Scan for the cell matching the given text and deliver its (X, Y) coordinate at center. 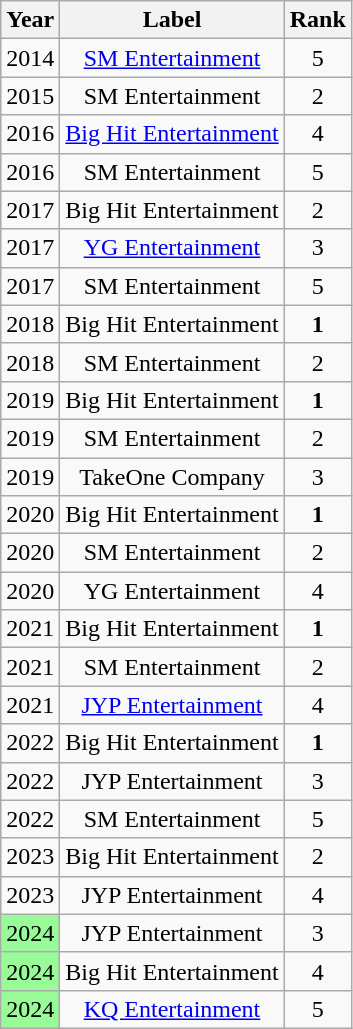
Rank (318, 20)
2014 (30, 58)
2015 (30, 96)
Label (172, 20)
KQ Entertainment (172, 1009)
TakeOne Company (172, 477)
Year (30, 20)
